Scan for the cell matching the given text and deliver its [X, Y] coordinate at center. 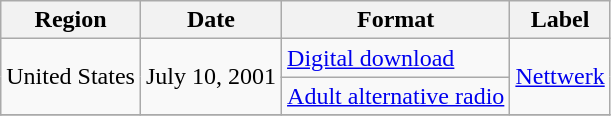
United States [71, 77]
Digital download [396, 58]
July 10, 2001 [210, 77]
Date [210, 20]
Nettwerk [560, 77]
Adult alternative radio [396, 96]
Format [396, 20]
Region [71, 20]
Label [560, 20]
